Extract the [X, Y] coordinate from the center of the cell holding the provided text.  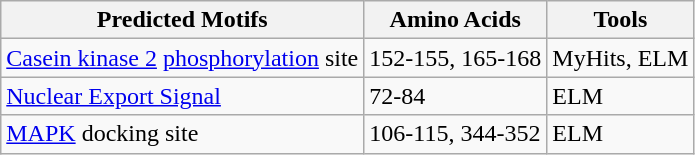
152-155, 165-168 [456, 58]
MyHits, ELM [620, 58]
Amino Acids [456, 20]
MAPK docking site [182, 134]
72-84 [456, 96]
Predicted Motifs [182, 20]
Casein kinase 2 phosphorylation site [182, 58]
Tools [620, 20]
Nuclear Export Signal [182, 96]
106-115, 344-352 [456, 134]
